Pinpoint the cell where the given text exists, returning its [X, Y] midpoint coordinate. 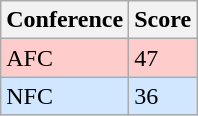
Conference [65, 20]
36 [163, 96]
47 [163, 58]
NFC [65, 96]
AFC [65, 58]
Score [163, 20]
